Detect which cell encompasses the target text, then output its [X, Y] center coordinate. 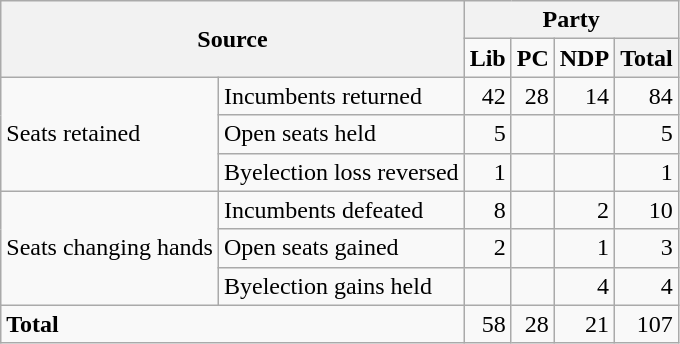
3 [647, 248]
14 [584, 96]
107 [647, 324]
Party [571, 20]
Seats retained [110, 134]
Lib [488, 58]
58 [488, 324]
10 [647, 210]
Incumbents defeated [341, 210]
Byelection loss reversed [341, 172]
Incumbents returned [341, 96]
Open seats held [341, 134]
8 [488, 210]
21 [584, 324]
42 [488, 96]
NDP [584, 58]
84 [647, 96]
Open seats gained [341, 248]
Seats changing hands [110, 248]
Source [232, 39]
PC [532, 58]
Byelection gains held [341, 286]
